Capture the cell that displays the provided text and extract its [x, y] central coordinate. 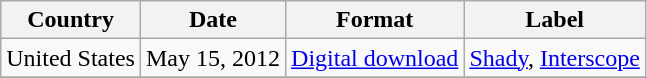
Label [554, 20]
United States [71, 58]
Digital download [375, 58]
Format [375, 20]
Shady, Interscope [554, 58]
Date [212, 20]
May 15, 2012 [212, 58]
Country [71, 20]
